Find where the given text appears and provide that cell's center as [x, y] coordinate. 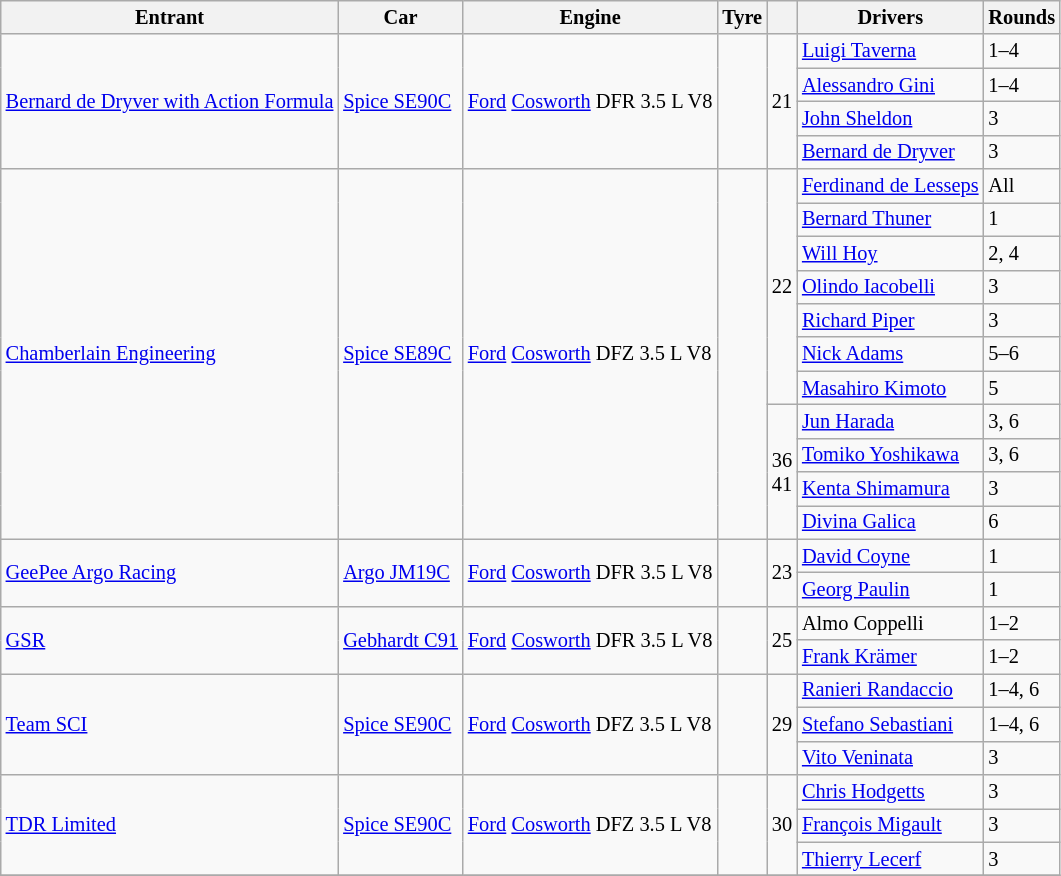
François Migault [890, 825]
Masahiro Kimoto [890, 388]
30 [782, 824]
Bernard de Dryver with Action Formula [170, 102]
Ranieri Randaccio [890, 690]
GSR [170, 640]
Luigi Taverna [890, 51]
Will Hoy [890, 253]
Entrant [170, 17]
Kenta Shimamura [890, 489]
Gebhardt C91 [400, 640]
Team SCI [170, 724]
Thierry Lecerf [890, 859]
TDR Limited [170, 824]
Frank Krämer [890, 657]
John Sheldon [890, 118]
Vito Veninata [890, 758]
21 [782, 102]
Chamberlain Engineering [170, 354]
Spice SE89C [400, 354]
Bernard de Dryver [890, 152]
Chris Hodgetts [890, 791]
5 [1022, 388]
6 [1022, 522]
Olindo Iacobelli [890, 287]
Almo Coppelli [890, 623]
Car [400, 17]
David Coyne [890, 556]
Bernard Thuner [890, 219]
23 [782, 572]
Richard Piper [890, 320]
22 [782, 287]
5–6 [1022, 354]
Alessandro Gini [890, 85]
Tomiko Yoshikawa [890, 455]
Jun Harada [890, 421]
Georg Paulin [890, 589]
3641 [782, 472]
2, 4 [1022, 253]
Argo JM19C [400, 572]
25 [782, 640]
Ferdinand de Lesseps [890, 186]
Drivers [890, 17]
Divina Galica [890, 522]
Stefano Sebastiani [890, 724]
Rounds [1022, 17]
29 [782, 724]
All [1022, 186]
Engine [590, 17]
Nick Adams [890, 354]
GeePee Argo Racing [170, 572]
Tyre [742, 17]
